Scan for the cell matching the given text and deliver its (x, y) coordinate at center. 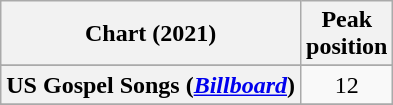
12 (347, 85)
US Gospel Songs (Billboard) (151, 85)
Peakposition (347, 34)
Chart (2021) (151, 34)
